From the cell containing the given text, extract its center point as (x, y) coordinate. 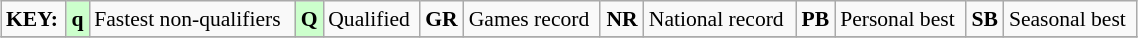
GR (442, 19)
Seasonal best (1070, 19)
NR (622, 19)
Qualified (371, 19)
q (78, 19)
KEY: (34, 19)
Games record (532, 19)
Fastest non-qualifiers (192, 19)
Q (309, 19)
SB (985, 19)
Personal best (900, 19)
PB (816, 19)
National record (720, 19)
